From the cell containing the given text, extract its center point as (x, y) coordinate. 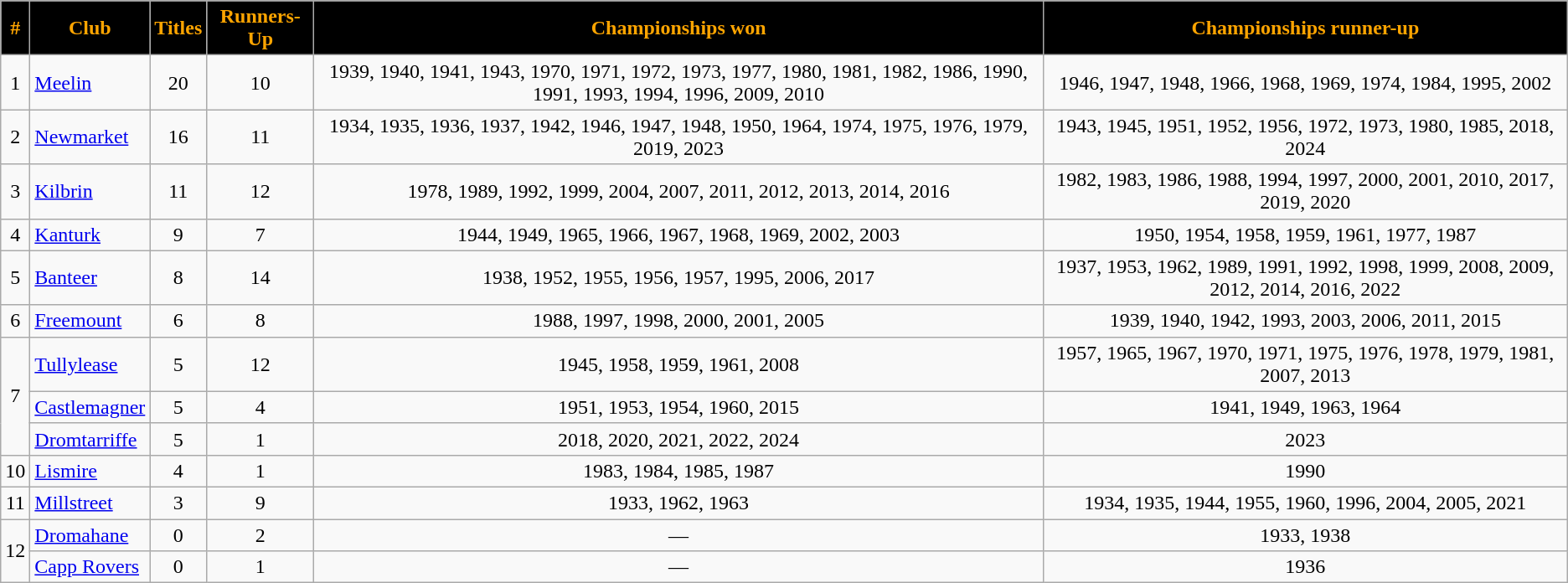
1933, 1962, 1963 (678, 503)
Dromahane (90, 535)
Kanturk (90, 235)
Championships won (678, 28)
Castlemagner (90, 407)
1938, 1952, 1955, 1956, 1957, 1995, 2006, 2017 (678, 278)
Banteer (90, 278)
Championships runner-up (1305, 28)
Newmarket (90, 137)
1934, 1935, 1936, 1937, 1942, 1946, 1947, 1948, 1950, 1964, 1974, 1975, 1976, 1979, 2019, 2023 (678, 137)
Titles (178, 28)
2018, 2020, 2021, 2022, 2024 (678, 439)
1934, 1935, 1944, 1955, 1960, 1996, 2004, 2005, 2021 (1305, 503)
Kilbrin (90, 191)
1990 (1305, 471)
2023 (1305, 439)
1936 (1305, 567)
1946, 1947, 1948, 1966, 1968, 1969, 1974, 1984, 1995, 2002 (1305, 82)
Millstreet (90, 503)
# (15, 28)
1933, 1938 (1305, 535)
1944, 1949, 1965, 1966, 1967, 1968, 1969, 2002, 2003 (678, 235)
Runners-Up (260, 28)
1982, 1983, 1986, 1988, 1994, 1997, 2000, 2001, 2010, 2017, 2019, 2020 (1305, 191)
1957, 1965, 1967, 1970, 1971, 1975, 1976, 1978, 1979, 1981, 2007, 2013 (1305, 364)
1988, 1997, 1998, 2000, 2001, 2005 (678, 321)
Club (90, 28)
1978, 1989, 1992, 1999, 2004, 2007, 2011, 2012, 2013, 2014, 2016 (678, 191)
1950, 1954, 1958, 1959, 1961, 1977, 1987 (1305, 235)
Dromtarriffe (90, 439)
1937, 1953, 1962, 1989, 1991, 1992, 1998, 1999, 2008, 2009, 2012, 2014, 2016, 2022 (1305, 278)
16 (178, 137)
20 (178, 82)
Meelin (90, 82)
1941, 1949, 1963, 1964 (1305, 407)
1939, 1940, 1942, 1993, 2003, 2006, 2011, 2015 (1305, 321)
1951, 1953, 1954, 1960, 2015 (678, 407)
Lismire (90, 471)
1945, 1958, 1959, 1961, 2008 (678, 364)
Tullylease (90, 364)
Freemount (90, 321)
1943, 1945, 1951, 1952, 1956, 1972, 1973, 1980, 1985, 2018, 2024 (1305, 137)
1983, 1984, 1985, 1987 (678, 471)
Capp Rovers (90, 567)
1939, 1940, 1941, 1943, 1970, 1971, 1972, 1973, 1977, 1980, 1981, 1982, 1986, 1990, 1991, 1993, 1994, 1996, 2009, 2010 (678, 82)
14 (260, 278)
